From the cell containing the given text, extract its center point as (X, Y) coordinate. 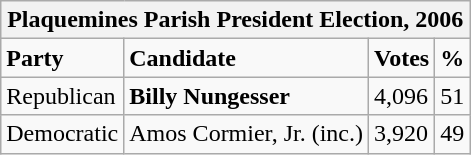
51 (452, 96)
3,920 (401, 134)
% (452, 58)
49 (452, 134)
Votes (401, 58)
Plaquemines Parish President Election, 2006 (236, 20)
Party (62, 58)
Democratic (62, 134)
4,096 (401, 96)
Candidate (246, 58)
Republican (62, 96)
Amos Cormier, Jr. (inc.) (246, 134)
Billy Nungesser (246, 96)
